Search for the cell housing the specified text and yield its (x, y) center coordinate. 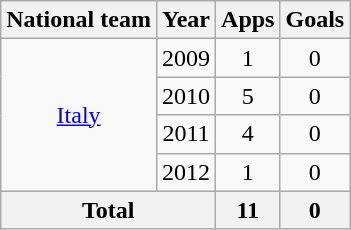
Italy (79, 115)
Goals (315, 20)
National team (79, 20)
Total (108, 210)
4 (248, 134)
2010 (186, 96)
Apps (248, 20)
2011 (186, 134)
2009 (186, 58)
Year (186, 20)
5 (248, 96)
2012 (186, 172)
11 (248, 210)
